Search for the cell housing the specified text and yield its [X, Y] center coordinate. 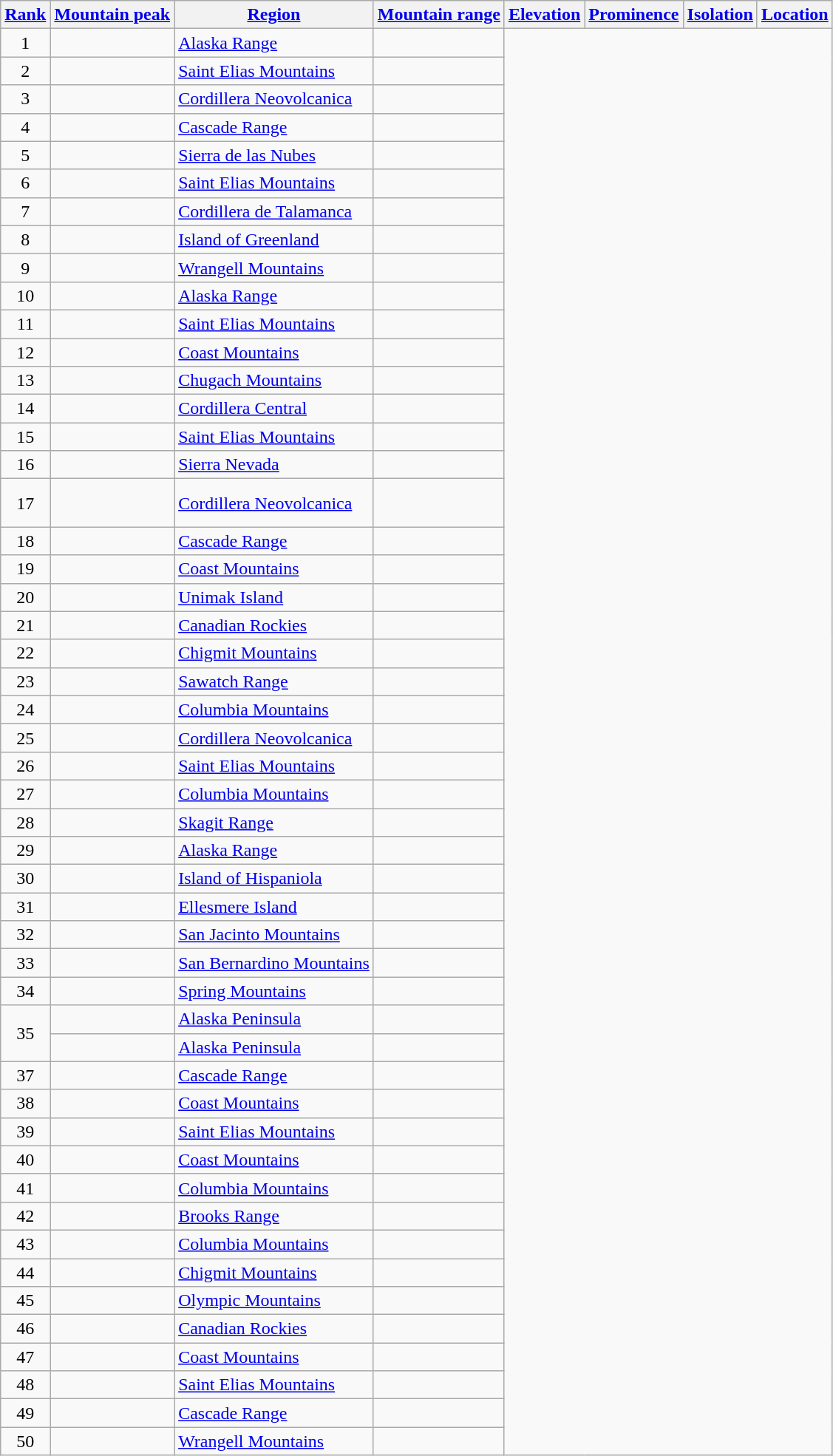
Brooks Range [274, 1216]
31 [25, 907]
Prominence [634, 15]
Elevation [544, 15]
43 [25, 1244]
Unimak Island [274, 597]
Region [274, 15]
18 [25, 541]
7 [25, 211]
Cordillera Central [274, 409]
24 [25, 710]
40 [25, 1160]
Skagit Range [274, 823]
34 [25, 991]
Sierra de las Nubes [274, 155]
46 [25, 1329]
San Bernardino Mountains [274, 963]
33 [25, 963]
Sawatch Range [274, 681]
Olympic Mountains [274, 1301]
30 [25, 879]
San Jacinto Mountains [274, 935]
3 [25, 99]
13 [25, 381]
28 [25, 823]
41 [25, 1188]
23 [25, 681]
5 [25, 155]
14 [25, 409]
9 [25, 268]
25 [25, 738]
15 [25, 437]
20 [25, 597]
Isolation [720, 15]
16 [25, 465]
1 [25, 43]
26 [25, 766]
38 [25, 1103]
Location [795, 15]
47 [25, 1357]
4 [25, 127]
11 [25, 324]
27 [25, 794]
17 [25, 503]
10 [25, 296]
12 [25, 353]
Ellesmere Island [274, 907]
21 [25, 625]
48 [25, 1385]
Mountain peak [112, 15]
29 [25, 851]
22 [25, 653]
Chugach Mountains [274, 381]
Rank [25, 15]
6 [25, 183]
8 [25, 239]
39 [25, 1132]
19 [25, 569]
50 [25, 1441]
Spring Mountains [274, 991]
32 [25, 935]
37 [25, 1075]
35 [25, 1033]
Island of Greenland [274, 239]
42 [25, 1216]
Cordillera de Talamanca [274, 211]
Sierra Nevada [274, 465]
45 [25, 1301]
Mountain range [439, 15]
2 [25, 71]
49 [25, 1413]
Island of Hispaniola [274, 879]
44 [25, 1272]
